Extract the (x, y) coordinate from the center of the cell holding the provided text.  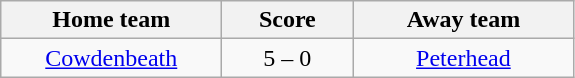
Peterhead (464, 58)
Home team (112, 20)
Cowdenbeath (112, 58)
5 – 0 (288, 58)
Away team (464, 20)
Score (288, 20)
